Return [x, y] of the center of cell containing provided text 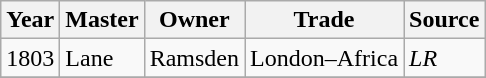
Trade [324, 20]
Year [30, 20]
London–Africa [324, 58]
Master [102, 20]
LR [444, 58]
Lane [102, 58]
Owner [194, 20]
Source [444, 20]
Ramsden [194, 58]
1803 [30, 58]
